Scan for the cell matching the given text and deliver its [X, Y] coordinate at center. 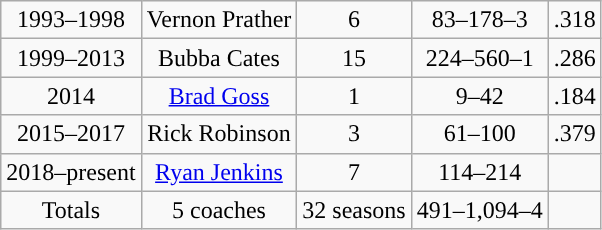
Totals [71, 210]
61–100 [480, 134]
7 [354, 172]
Bubba Cates [219, 58]
9–42 [480, 96]
5 coaches [219, 210]
224–560–1 [480, 58]
Vernon Prather [219, 20]
83–178–3 [480, 20]
.318 [574, 20]
Brad Goss [219, 96]
Rick Robinson [219, 134]
2015–2017 [71, 134]
32 seasons [354, 210]
1999–2013 [71, 58]
2018–present [71, 172]
2014 [71, 96]
.286 [574, 58]
.184 [574, 96]
491–1,094–4 [480, 210]
.379 [574, 134]
15 [354, 58]
1993–1998 [71, 20]
Ryan Jenkins [219, 172]
1 [354, 96]
3 [354, 134]
114–214 [480, 172]
6 [354, 20]
